For the text-containing cell, return its midpoint in (X, Y) coordinate format. 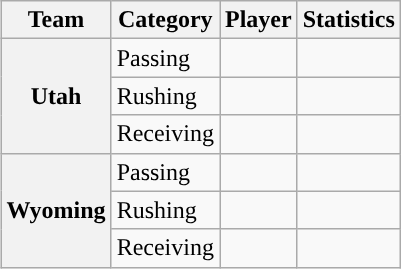
Wyoming (56, 210)
Utah (56, 96)
Category (165, 20)
Statistics (348, 20)
Team (56, 20)
Player (259, 20)
